Scan for the cell matching the given text and deliver its [x, y] coordinate at center. 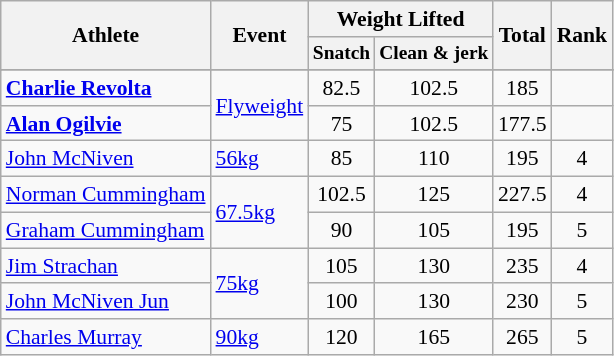
110 [434, 159]
Total [522, 36]
John McNiven Jun [106, 302]
John McNiven [106, 159]
67.5kg [260, 212]
165 [434, 337]
Norman Cummingham [106, 195]
Flyweight [260, 106]
90kg [260, 337]
100 [341, 302]
Rank [582, 36]
265 [522, 337]
120 [341, 337]
125 [434, 195]
Jim Strachan [106, 266]
56kg [260, 159]
227.5 [522, 195]
Alan Ogilvie [106, 124]
230 [522, 302]
Athlete [106, 36]
Clean & jerk [434, 54]
Weight Lifted [400, 19]
75 [341, 124]
235 [522, 266]
Snatch [341, 54]
75kg [260, 284]
82.5 [341, 88]
Charlie Revolta [106, 88]
177.5 [522, 124]
Charles Murray [106, 337]
Event [260, 36]
185 [522, 88]
Graham Cummingham [106, 230]
85 [341, 159]
90 [341, 230]
